Locate the cell with the specified text and output its [X, Y] center coordinate. 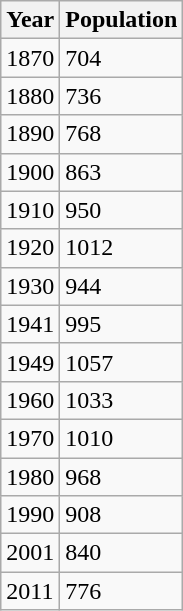
776 [122, 591]
863 [122, 172]
1900 [30, 172]
Population [122, 20]
1941 [30, 324]
1890 [30, 134]
1960 [30, 400]
704 [122, 58]
768 [122, 134]
950 [122, 210]
1033 [122, 400]
1870 [30, 58]
1010 [122, 438]
908 [122, 515]
1920 [30, 248]
1880 [30, 96]
1930 [30, 286]
1990 [30, 515]
2011 [30, 591]
1910 [30, 210]
995 [122, 324]
Year [30, 20]
968 [122, 477]
1012 [122, 248]
1970 [30, 438]
840 [122, 553]
2001 [30, 553]
1949 [30, 362]
1980 [30, 477]
944 [122, 286]
736 [122, 96]
1057 [122, 362]
